Extract the [X, Y] coordinate from the center of the cell holding the provided text.  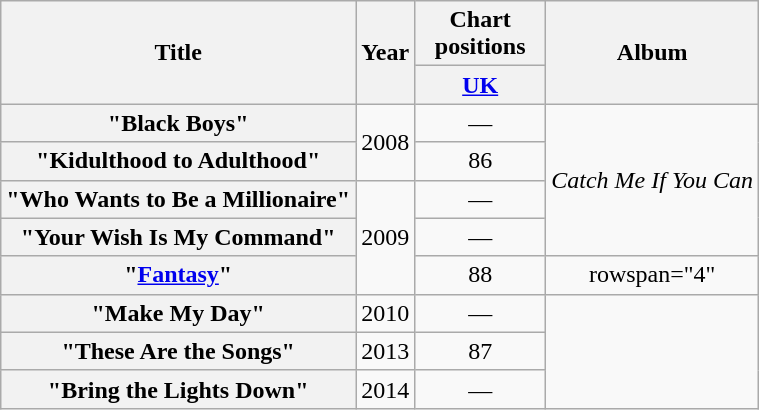
Chart positions [480, 34]
"Make My Day" [178, 313]
Title [178, 52]
86 [480, 161]
87 [480, 351]
2009 [386, 237]
"Who Wants to Be a Millionaire" [178, 199]
2013 [386, 351]
88 [480, 275]
"Bring the Lights Down" [178, 389]
"Your Wish Is My Command" [178, 237]
2010 [386, 313]
"These Are the Songs" [178, 351]
Year [386, 52]
Album [652, 52]
rowspan="4" [652, 275]
2008 [386, 142]
"Kidulthood to Adulthood" [178, 161]
"Fantasy" [178, 275]
UK [480, 85]
"Black Boys" [178, 123]
2014 [386, 389]
Catch Me If You Can [652, 180]
